Scan for the cell matching the given text and deliver its (x, y) coordinate at center. 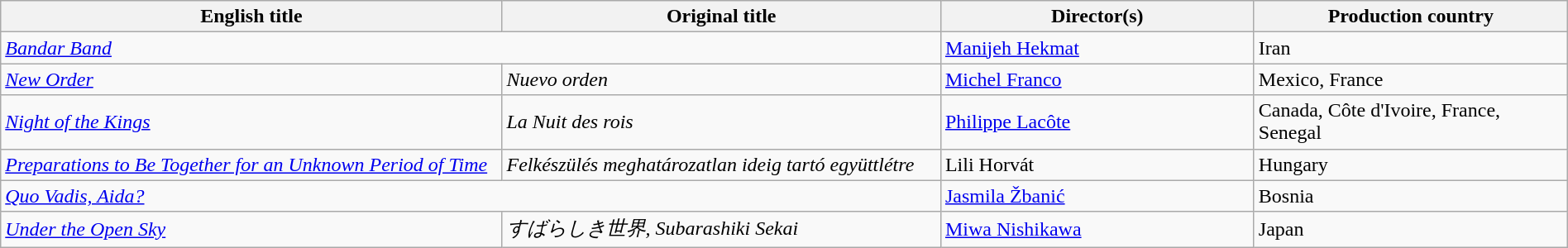
すばらしき世界, Subarashiki Sekai (721, 230)
Jasmila Žbanić (1097, 196)
Mexico, France (1411, 79)
Director(s) (1097, 17)
Canada, Côte d'Ivoire, France, Senegal (1411, 122)
Philippe Lacôte (1097, 122)
Production country (1411, 17)
Quo Vadis, Aida? (471, 196)
Felkészülés meghatározatlan ideig tartó együttlétre (721, 165)
New Order (251, 79)
Bosnia (1411, 196)
Miwa Nishikawa (1097, 230)
Manijeh Hekmat (1097, 48)
Lili Horvát (1097, 165)
Nuevo orden (721, 79)
Hungary (1411, 165)
Bandar Band (471, 48)
Original title (721, 17)
Under the Open Sky (251, 230)
Japan (1411, 230)
Michel Franco (1097, 79)
La Nuit des rois (721, 122)
English title (251, 17)
Iran (1411, 48)
Night of the Kings (251, 122)
Preparations to Be Together for an Unknown Period of Time (251, 165)
